Find where the given text appears and provide that cell's center as [X, Y] coordinate. 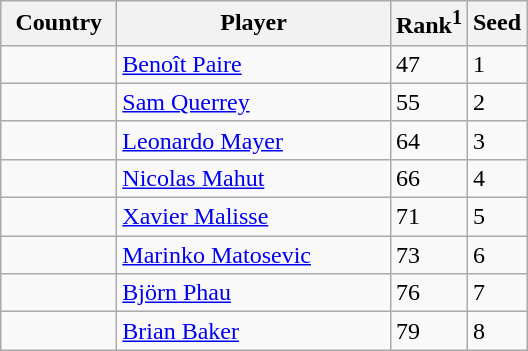
Brian Baker [254, 331]
3 [496, 140]
Country [59, 24]
Sam Querrey [254, 102]
5 [496, 217]
8 [496, 331]
Xavier Malisse [254, 217]
Rank1 [428, 24]
Marinko Matosevic [254, 255]
79 [428, 331]
66 [428, 178]
Seed [496, 24]
Player [254, 24]
6 [496, 255]
Leonardo Mayer [254, 140]
1 [496, 64]
4 [496, 178]
Nicolas Mahut [254, 178]
Benoît Paire [254, 64]
7 [496, 293]
64 [428, 140]
47 [428, 64]
2 [496, 102]
73 [428, 255]
76 [428, 293]
Björn Phau [254, 293]
55 [428, 102]
71 [428, 217]
